For the text-containing cell, return its midpoint in (X, Y) coordinate format. 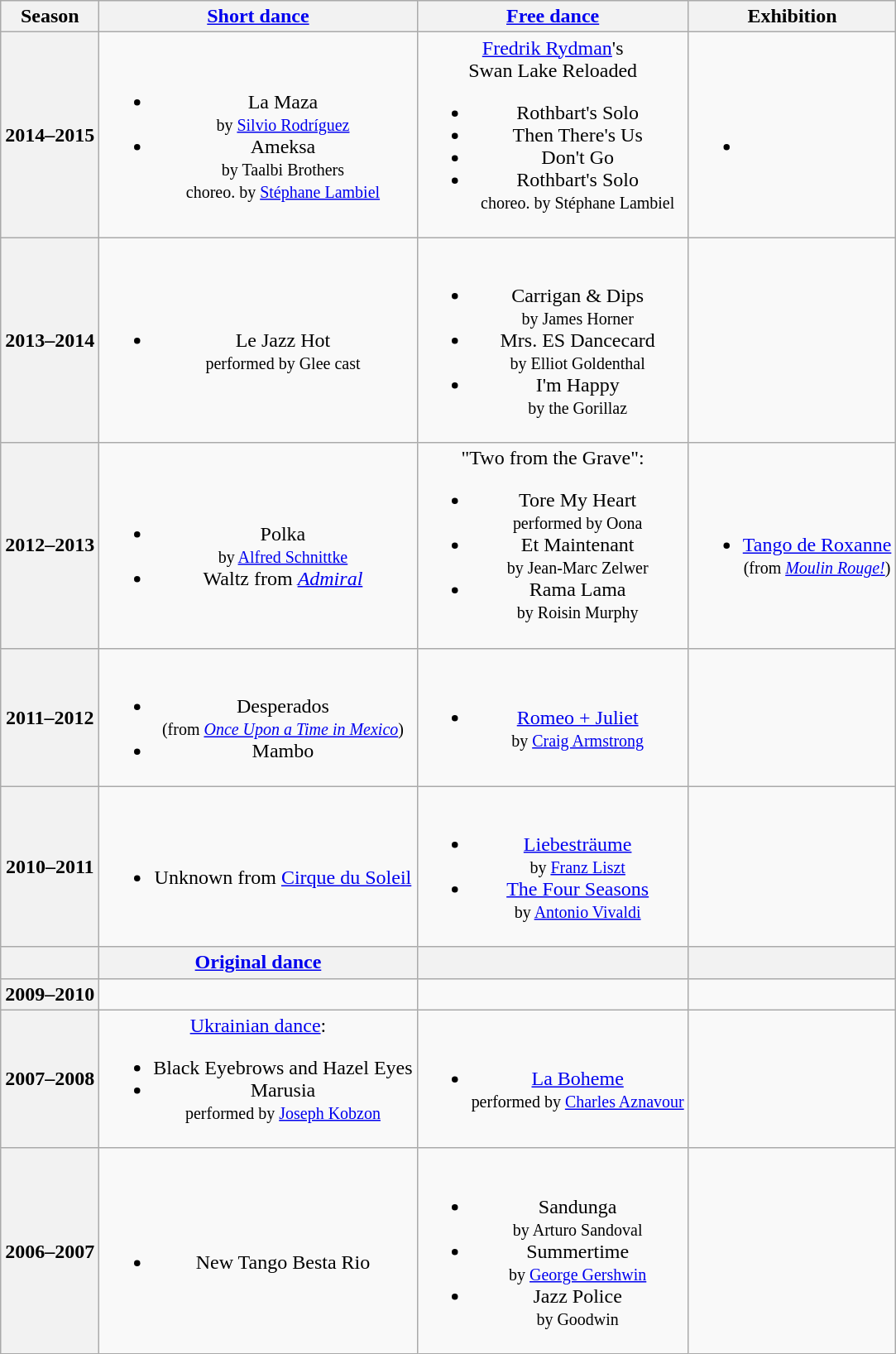
Tango de Roxanne (from Moulin Rouge!) (793, 545)
La Maza by Silvio Rodríguez Ameksa by Taalbi Brothers choreo. by Stéphane Lambiel (258, 135)
2012–2013 (50, 545)
Polka by Alfred Schnittke Waltz from Admiral (258, 545)
Fredrik Rydman's Swan Lake ReloadedRothbart's SoloThen There's UsDon't GoRothbart's Solo choreo. by Stéphane Lambiel (553, 135)
Original dance (258, 963)
Unknown from Cirque du Soleil (258, 867)
2009–2010 (50, 994)
2006–2007 (50, 1251)
Free dance (553, 17)
Carrigan & Dips by James Horner Mrs. ES Dancecard by Elliot Goldenthal I'm Happy by the Gorillaz (553, 340)
Ukrainian dance:Black Eyebrows and Hazel EyesMarusia performed by Joseph Kobzon (258, 1079)
Sandunga by Arturo Sandoval Summertime by George Gershwin Jazz Police by Goodwin (553, 1251)
Liebesträume by Franz Liszt The Four Seasons by Antonio Vivaldi (553, 867)
2014–2015 (50, 135)
Exhibition (793, 17)
2013–2014 (50, 340)
2010–2011 (50, 867)
Le Jazz Hot performed by Glee cast (258, 340)
Season (50, 17)
2007–2008 (50, 1079)
Desperados (from Once Upon a Time in Mexico) Mambo (258, 717)
Short dance (258, 17)
Romeo + Juliet by Craig Armstrong (553, 717)
2011–2012 (50, 717)
"Two from the Grave":Tore My Heart performed by Oona Et Maintenant by Jean-Marc Zelwer Rama Lama by Roisin Murphy (553, 545)
La Boheme performed by Charles Aznavour (553, 1079)
New Tango Besta Rio (258, 1251)
